Capture the cell that displays the provided text and extract its [X, Y] central coordinate. 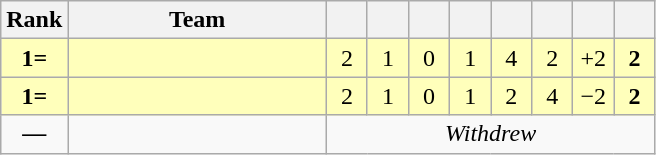
+2 [594, 58]
Withdrew [490, 134]
— [34, 134]
Team [198, 20]
Rank [34, 20]
−2 [594, 96]
